Detect which cell encompasses the target text, then output its (X, Y) center coordinate. 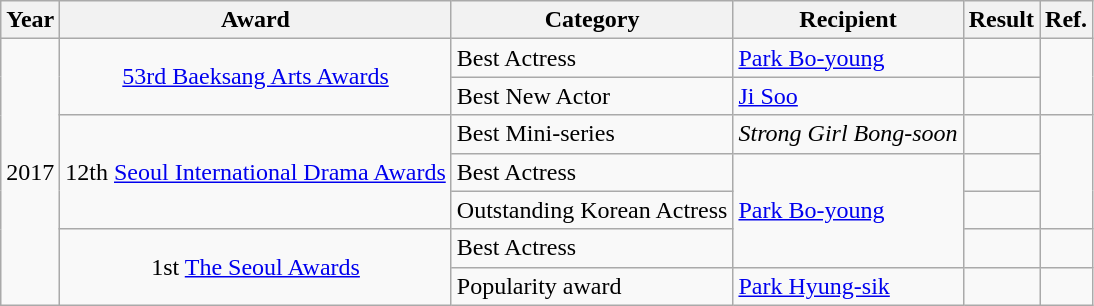
Park Hyung-sik (848, 286)
Ref. (1066, 20)
Award (256, 20)
12th Seoul International Drama Awards (256, 172)
Category (592, 20)
53rd Baeksang Arts Awards (256, 77)
Year (30, 20)
Best Mini-series (592, 134)
2017 (30, 172)
1st The Seoul Awards (256, 267)
Popularity award (592, 286)
Strong Girl Bong-soon (848, 134)
Recipient (848, 20)
Result (1001, 20)
Ji Soo (848, 96)
Outstanding Korean Actress (592, 210)
Best New Actor (592, 96)
